Identify which cell holds the provided text, then report its [x, y] central coordinate. 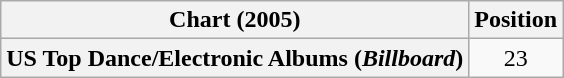
23 [516, 58]
Chart (2005) [235, 20]
US Top Dance/Electronic Albums (Billboard) [235, 58]
Position [516, 20]
